Determine the (x, y) coordinate at the center of the cell enclosing the given text.  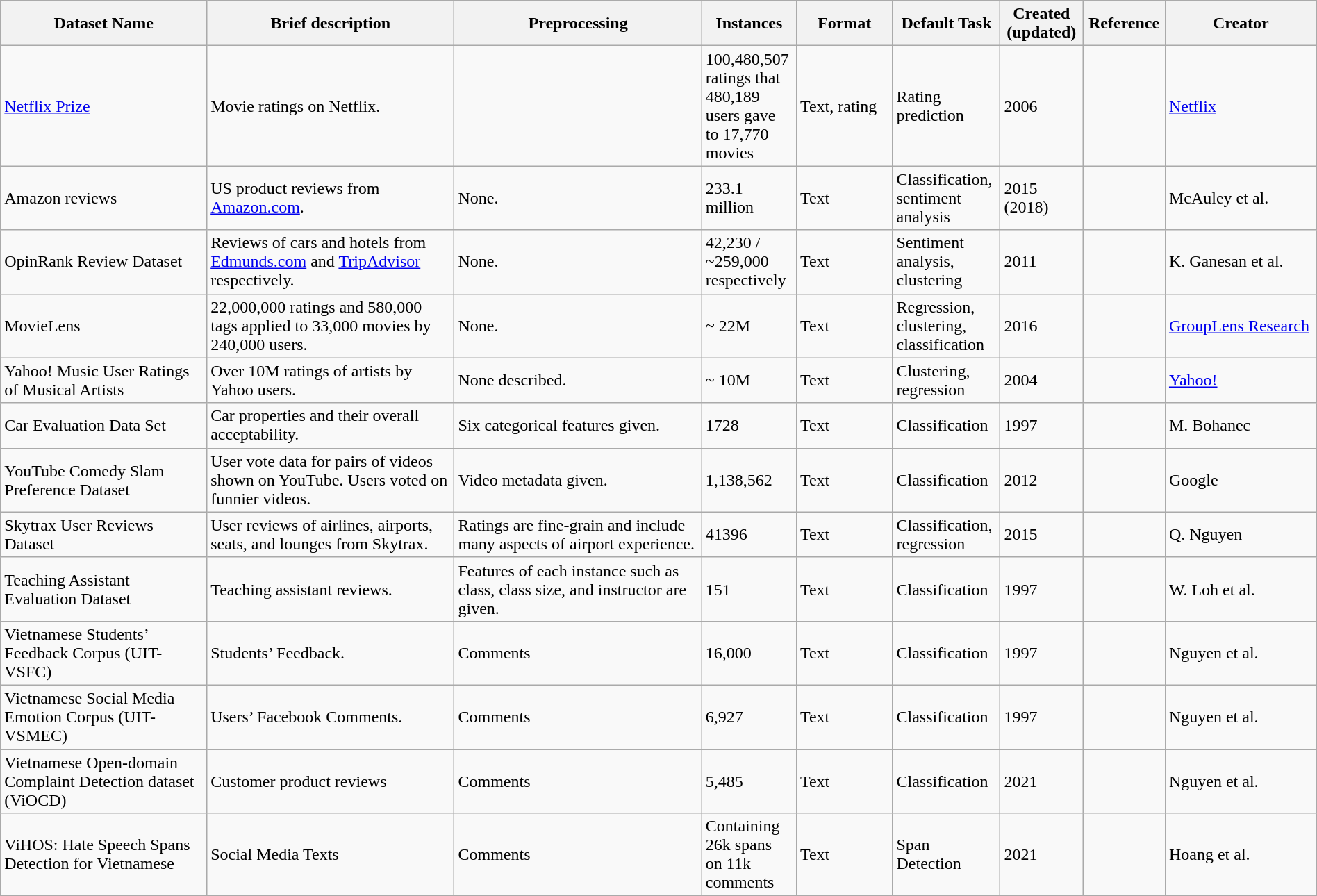
151 (749, 589)
Teaching Assistant Evaluation Dataset (104, 589)
Yahoo! (1241, 381)
2006 (1042, 106)
5,485 (749, 781)
233.1 million (749, 198)
100,480,507 ratings that 480,189 users gave to 17,770 movies (749, 106)
~ 22M (749, 326)
McAuley et al. (1241, 198)
Preprocessing (578, 24)
Containing 26k spans on 11k comments (749, 854)
22,000,000 ratings and 580,000 tags applied to 33,000 movies by 240,000 users. (331, 326)
Brief description (331, 24)
1,138,562 (749, 480)
Movie ratings on Netflix. (331, 106)
Q. Nguyen (1241, 535)
Span Detection (946, 854)
Vietnamese Social Media Emotion Corpus (UIT-VSMEC) (104, 717)
Instances (749, 24)
W. Loh et al. (1241, 589)
MovieLens (104, 326)
Car Evaluation Data Set (104, 425)
42,230 / ~259,000 respectively (749, 262)
Clustering, regression (946, 381)
Customer product reviews (331, 781)
Social Media Texts (331, 854)
Video metadata given. (578, 480)
Netflix (1241, 106)
6,927 (749, 717)
YouTube Comedy Slam Preference Dataset (104, 480)
2016 (1042, 326)
Vietnamese Students’ Feedback Corpus (UIT-VSFC) (104, 653)
2015 (1042, 535)
Vietnamese Open-domain Complaint Detection dataset (ViOCD) (104, 781)
US product reviews from Amazon.com. (331, 198)
Format (845, 24)
OpinRank Review Dataset (104, 262)
K. Ganesan et al. (1241, 262)
Six categorical features given. (578, 425)
2004 (1042, 381)
Sentiment analysis, clustering (946, 262)
User reviews of airlines, airports, seats, and lounges from Skytrax. (331, 535)
Students’ Feedback. (331, 653)
M. Bohanec (1241, 425)
Users’ Facebook Comments. (331, 717)
2015 (2018) (1042, 198)
Creator (1241, 24)
User vote data for pairs of videos shown on YouTube. Users voted on funnier videos. (331, 480)
16,000 (749, 653)
Dataset Name (104, 24)
Text, rating (845, 106)
Reviews of cars and hotels from Edmunds.com and TripAdvisor respectively. (331, 262)
Car properties and their overall acceptability. (331, 425)
Skytrax User Reviews Dataset (104, 535)
Default Task (946, 24)
Classification, regression (946, 535)
Regression, clustering, classification (946, 326)
GroupLens Research (1241, 326)
Google (1241, 480)
Created (updated) (1042, 24)
ViHOS: Hate Speech Spans Detection for Vietnamese (104, 854)
~ 10M (749, 381)
Yahoo! Music User Ratings of Musical Artists (104, 381)
41396 (749, 535)
Netflix Prize (104, 106)
Amazon reviews (104, 198)
2012 (1042, 480)
Features of each instance such as class, class size, and instructor are given. (578, 589)
Ratings are fine-grain and include many aspects of airport experience. (578, 535)
Over 10M ratings of artists by Yahoo users. (331, 381)
Classification, sentiment analysis (946, 198)
1728 (749, 425)
Hoang et al. (1241, 854)
Reference (1124, 24)
None described. (578, 381)
2011 (1042, 262)
Teaching assistant reviews. (331, 589)
Rating prediction (946, 106)
